Scan for the cell matching the given text and deliver its [X, Y] coordinate at center. 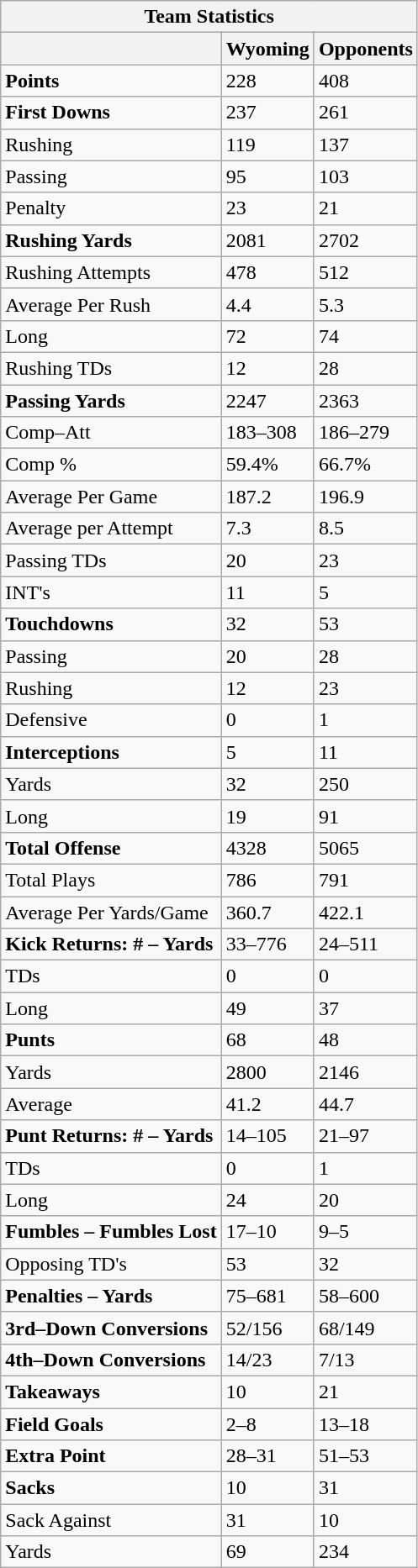
5.3 [365, 304]
Average per Attempt [111, 529]
69 [267, 1552]
7/13 [365, 1360]
Rushing Attempts [111, 272]
28–31 [267, 1456]
Punt Returns: # – Yards [111, 1136]
119 [267, 145]
422.1 [365, 912]
Penalties – Yards [111, 1296]
Average Per Game [111, 497]
Interceptions [111, 752]
7.3 [267, 529]
478 [267, 272]
237 [267, 113]
Takeaways [111, 1392]
Average Per Rush [111, 304]
24–511 [365, 944]
24 [267, 1200]
Passing TDs [111, 560]
2800 [267, 1072]
Touchdowns [111, 624]
59.4% [267, 465]
4th–Down Conversions [111, 1360]
21–97 [365, 1136]
INT's [111, 592]
4328 [267, 848]
Points [111, 81]
Total Offense [111, 848]
14/23 [267, 1360]
2081 [267, 240]
234 [365, 1552]
58–600 [365, 1296]
186–279 [365, 433]
Rushing Yards [111, 240]
68 [267, 1040]
Extra Point [111, 1456]
8.5 [365, 529]
Sacks [111, 1488]
51–53 [365, 1456]
261 [365, 113]
Defensive [111, 720]
2–8 [267, 1424]
2702 [365, 240]
Field Goals [111, 1424]
791 [365, 880]
17–10 [267, 1232]
72 [267, 336]
91 [365, 816]
Wyoming [267, 49]
103 [365, 176]
13–18 [365, 1424]
250 [365, 784]
Opposing TD's [111, 1264]
33–776 [267, 944]
Comp % [111, 465]
41.2 [267, 1104]
2146 [365, 1072]
Rushing TDs [111, 368]
786 [267, 880]
37 [365, 1008]
Average [111, 1104]
74 [365, 336]
Team Statistics [209, 17]
360.7 [267, 912]
228 [267, 81]
First Downs [111, 113]
3rd–Down Conversions [111, 1328]
95 [267, 176]
187.2 [267, 497]
68/149 [365, 1328]
183–308 [267, 433]
52/156 [267, 1328]
Fumbles – Fumbles Lost [111, 1232]
Passing Yards [111, 401]
44.7 [365, 1104]
Comp–Att [111, 433]
48 [365, 1040]
19 [267, 816]
75–681 [267, 1296]
Average Per Yards/Game [111, 912]
196.9 [365, 497]
4.4 [267, 304]
66.7% [365, 465]
Sack Against [111, 1520]
Kick Returns: # – Yards [111, 944]
5065 [365, 848]
Punts [111, 1040]
Total Plays [111, 880]
2247 [267, 401]
512 [365, 272]
9–5 [365, 1232]
14–105 [267, 1136]
2363 [365, 401]
Opponents [365, 49]
Penalty [111, 208]
408 [365, 81]
137 [365, 145]
49 [267, 1008]
